Pinpoint the cell where the given text exists, returning its [X, Y] midpoint coordinate. 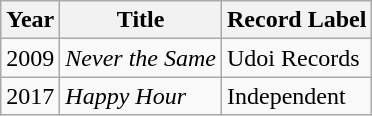
2009 [30, 58]
Year [30, 20]
Happy Hour [141, 96]
Title [141, 20]
Udoi Records [296, 58]
Independent [296, 96]
Never the Same [141, 58]
Record Label [296, 20]
2017 [30, 96]
